Return (x, y) of the center of cell containing provided text 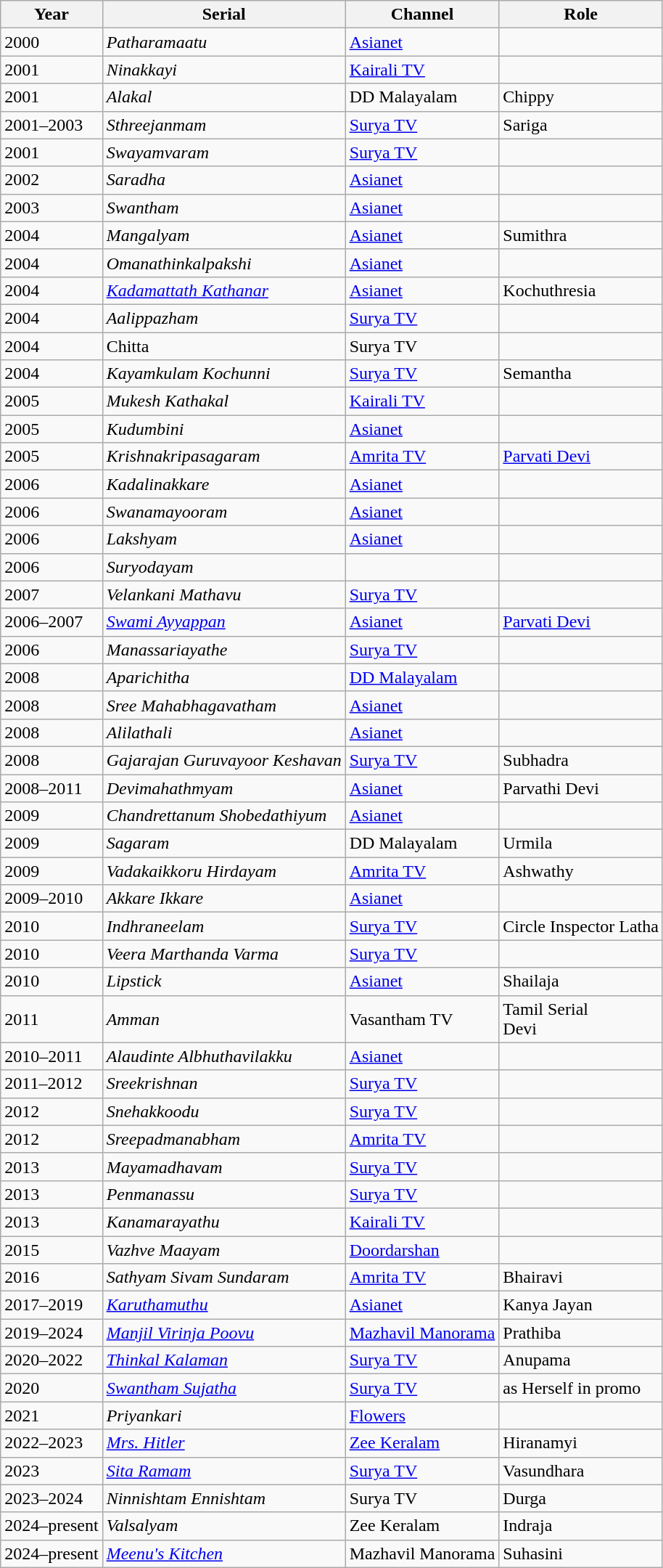
Lipstick (223, 981)
2008–2011 (52, 788)
Kochuthresia (581, 290)
Kanya Jayan (581, 1305)
Year (52, 15)
2003 (52, 208)
2000 (52, 42)
Channel (422, 15)
Serial (223, 15)
Penmanassu (223, 1194)
Semantha (581, 374)
Lakshyam (223, 539)
Ninakkayi (223, 70)
2011–2012 (52, 1084)
Saradha (223, 180)
Aparichitha (223, 677)
Sathyam Sivam Sundaram (223, 1278)
Alilathali (223, 732)
Suhasini (581, 1553)
Devimahathmyam (223, 788)
Vadakaikkoru Hirdayam (223, 871)
Subhadra (581, 760)
Krishnakripasagaram (223, 457)
Snehakkoodu (223, 1111)
Suryodayam (223, 567)
Alaudinte Albhuthavilakku (223, 1056)
Sita Ramam (223, 1471)
2010–2011 (52, 1056)
Chitta (223, 346)
Sariga (581, 125)
Hiranamyi (581, 1443)
2020 (52, 1388)
2015 (52, 1249)
Vasundhara (581, 1471)
Veera Marthanda Varma (223, 954)
Aalippazham (223, 318)
Priyankari (223, 1416)
2007 (52, 595)
Anupama (581, 1360)
Kadamattath Kathanar (223, 290)
Bhairavi (581, 1278)
2017–2019 (52, 1305)
Doordarshan (422, 1249)
Parvathi Devi (581, 788)
Durga (581, 1498)
2020–2022 (52, 1360)
Amman (223, 1019)
Kadalinakkare (223, 484)
Mangalyam (223, 235)
Role (581, 15)
Sree Mahabhagavatham (223, 705)
Patharamaatu (223, 42)
Indraja (581, 1526)
2001–2003 (52, 125)
Alakal (223, 97)
Gajarajan Guruvayoor Keshavan (223, 760)
Vazhve Maayam (223, 1249)
2023–2024 (52, 1498)
Mukesh Kathakal (223, 401)
Sumithra (581, 235)
Ashwathy (581, 871)
as Herself in promo (581, 1388)
Circle Inspector Latha (581, 926)
Sthreejanmam (223, 125)
2022–2023 (52, 1443)
Sreekrishnan (223, 1084)
Swantham Sujatha (223, 1388)
2019–2024 (52, 1333)
Swayamvaram (223, 152)
Kudumbini (223, 429)
Manassariayathe (223, 650)
Tamil Serial Devi (581, 1019)
Flowers (422, 1416)
Valsalyam (223, 1526)
2023 (52, 1471)
2011 (52, 1019)
Sreepadmanabham (223, 1139)
Swami Ayyappan (223, 622)
Indhraneelam (223, 926)
Omanathinkalpakshi (223, 263)
Chandrettanum Shobedathiyum (223, 816)
Akkare Ikkare (223, 899)
Kanamarayathu (223, 1222)
Vasantham TV (422, 1019)
Prathiba (581, 1333)
Mrs. Hitler (223, 1443)
Urmila (581, 844)
Shailaja (581, 981)
Manjil Virinja Poovu (223, 1333)
2009–2010 (52, 899)
Mayamadhavam (223, 1167)
Karuthamuthu (223, 1305)
Swanamayooram (223, 512)
Velankani Mathavu (223, 595)
Meenu's Kitchen (223, 1553)
Ninnishtam Ennishtam (223, 1498)
Sagaram (223, 844)
2002 (52, 180)
Chippy (581, 97)
2016 (52, 1278)
Swantham (223, 208)
2006–2007 (52, 622)
Thinkal Kalaman (223, 1360)
Kayamkulam Kochunni (223, 374)
2021 (52, 1416)
